Pinpoint the cell where the given text exists, returning its [x, y] midpoint coordinate. 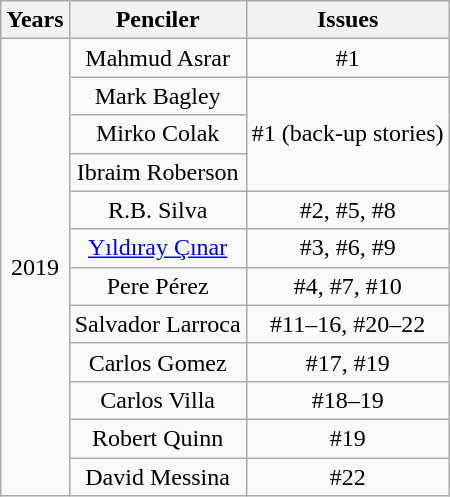
Penciler [158, 20]
#18–19 [348, 400]
#1 [348, 58]
Carlos Villa [158, 400]
Mark Bagley [158, 96]
R.B. Silva [158, 210]
Years [35, 20]
Ibraim Roberson [158, 172]
Yıldıray Çınar [158, 248]
Issues [348, 20]
Salvador Larroca [158, 324]
Robert Quinn [158, 438]
#2, #5, #8 [348, 210]
#22 [348, 477]
Pere Pérez [158, 286]
#1 (back-up stories) [348, 134]
#3, #6, #9 [348, 248]
Carlos Gomez [158, 362]
#4, #7, #10 [348, 286]
Mahmud Asrar [158, 58]
David Messina [158, 477]
2019 [35, 268]
#19 [348, 438]
#17, #19 [348, 362]
Mirko Colak [158, 134]
#11–16, #20–22 [348, 324]
